Find where the given text appears and provide that cell's center as [X, Y] coordinate. 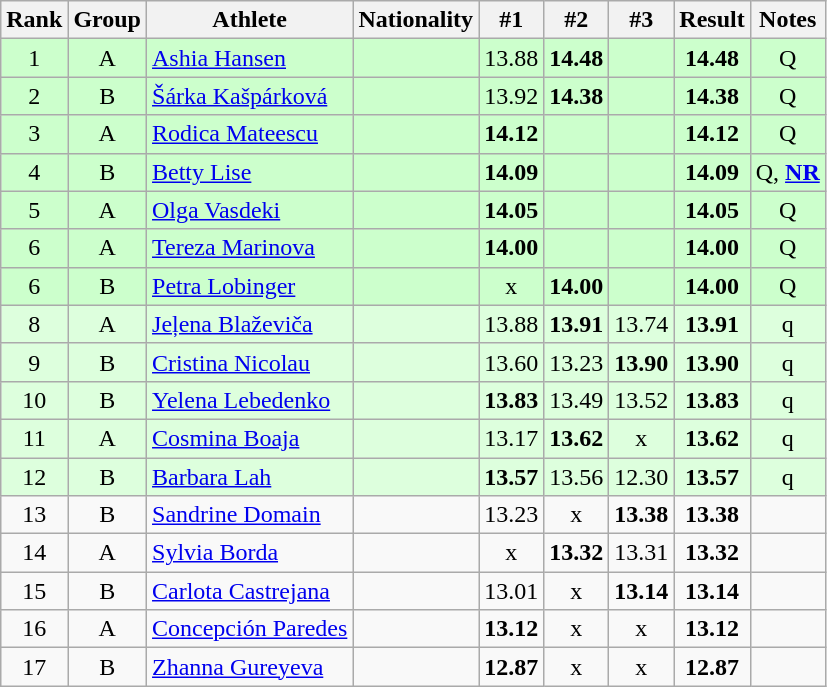
1 [34, 58]
13.01 [512, 591]
Sylvia Borda [250, 553]
Q, NR [788, 172]
#3 [642, 20]
Olga Vasdeki [250, 210]
Sandrine Domain [250, 515]
Ashia Hansen [250, 58]
Šárka Kašpárková [250, 96]
8 [34, 324]
16 [34, 629]
#1 [512, 20]
Betty Lise [250, 172]
Athlete [250, 20]
Nationality [416, 20]
Rank [34, 20]
Yelena Lebedenko [250, 400]
13.74 [642, 324]
11 [34, 438]
13 [34, 515]
9 [34, 362]
12 [34, 477]
Result [712, 20]
Barbara Lah [250, 477]
12.30 [642, 477]
13.56 [576, 477]
Concepción Paredes [250, 629]
14 [34, 553]
Rodica Mateescu [250, 134]
15 [34, 591]
Cristina Nicolau [250, 362]
Petra Lobinger [250, 286]
Jeļena Blaževiča [250, 324]
5 [34, 210]
17 [34, 667]
13.17 [512, 438]
Cosmina Boaja [250, 438]
2 [34, 96]
Zhanna Gureyeva [250, 667]
13.31 [642, 553]
#2 [576, 20]
Group [108, 20]
13.52 [642, 400]
10 [34, 400]
Carlota Castrejana [250, 591]
13.49 [576, 400]
Notes [788, 20]
13.92 [512, 96]
Tereza Marinova [250, 248]
13.60 [512, 362]
4 [34, 172]
3 [34, 134]
